Provide the (x, y) coordinate of the cell's center where the given text is located.  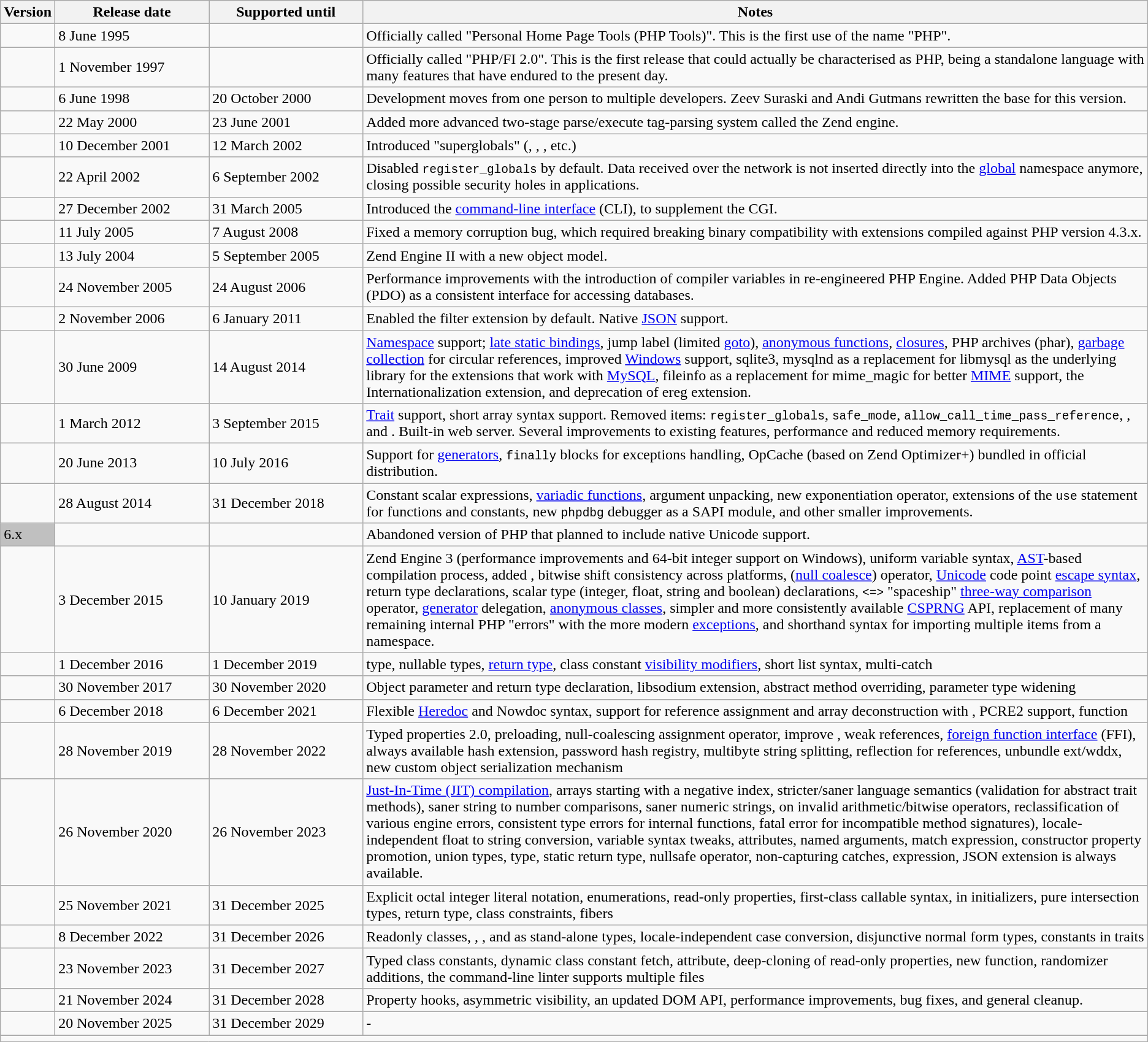
6 June 1998 (132, 99)
Zend Engine II with a new object model. (756, 255)
Object parameter and return type declaration, libsodium extension, abstract method overriding, parameter type widening (756, 688)
6.x (28, 535)
20 October 2000 (286, 99)
Support for generators, finally blocks for exceptions handling, OpCache (based on Zend Optimizer+) bundled in official distribution. (756, 464)
6 December 2018 (132, 711)
20 November 2025 (132, 1023)
27 December 2002 (132, 209)
20 June 2013 (132, 464)
26 November 2020 (132, 832)
Readonly classes, , , and as stand-alone types, locale-independent case conversion, disjunctive normal form types, constants in traits (756, 937)
13 July 2004 (132, 255)
Supported until (286, 12)
10 July 2016 (286, 464)
7 August 2008 (286, 232)
Property hooks, asymmetric visibility, an updated DOM API, performance improvements, bug fixes, and general cleanup. (756, 1000)
Fixed a memory corruption bug, which required breaking binary compatibility with extensions compiled against PHP version 4.3.x. (756, 232)
22 May 2000 (132, 122)
28 November 2022 (286, 751)
3 September 2015 (286, 423)
1 November 1997 (132, 67)
Release date (132, 12)
25 November 2021 (132, 905)
11 July 2005 (132, 232)
30 November 2020 (286, 688)
31 December 2026 (286, 937)
Added more advanced two-stage parse/execute tag-parsing system called the Zend engine. (756, 122)
31 December 2029 (286, 1023)
23 November 2023 (132, 968)
31 December 2018 (286, 503)
5 September 2005 (286, 255)
Flexible Heredoc and Nowdoc syntax, support for reference assignment and array deconstruction with , PCRE2 support, function (756, 711)
Notes (756, 12)
10 January 2019 (286, 600)
23 June 2001 (286, 122)
1 December 2019 (286, 664)
Officially called "Personal Home Page Tools (PHP Tools)". This is the first use of the name "PHP". (756, 36)
31 December 2025 (286, 905)
6 January 2011 (286, 318)
24 August 2006 (286, 287)
21 November 2024 (132, 1000)
8 June 1995 (132, 36)
Version (28, 12)
30 June 2009 (132, 367)
Introduced the command-line interface (CLI), to supplement the CGI. (756, 209)
1 March 2012 (132, 423)
type, nullable types, return type, class constant visibility modifiers, short list syntax, multi-catch (756, 664)
10 December 2001 (132, 145)
Introduced "superglobals" (, , , etc.) (756, 145)
31 December 2027 (286, 968)
Abandoned version of PHP that planned to include native Unicode support. (756, 535)
14 August 2014 (286, 367)
12 March 2002 (286, 145)
1 December 2016 (132, 664)
24 November 2005 (132, 287)
28 August 2014 (132, 503)
31 December 2028 (286, 1000)
28 November 2019 (132, 751)
30 November 2017 (132, 688)
6 December 2021 (286, 711)
Development moves from one person to multiple developers. Zeev Suraski and Andi Gutmans rewritten the base for this version. (756, 99)
26 November 2023 (286, 832)
Enabled the filter extension by default. Native JSON support. (756, 318)
8 December 2022 (132, 937)
31 March 2005 (286, 209)
2 November 2006 (132, 318)
3 December 2015 (132, 600)
- (756, 1023)
6 September 2002 (286, 177)
22 April 2002 (132, 177)
